Find where the given text appears and provide that cell's center as (X, Y) coordinate. 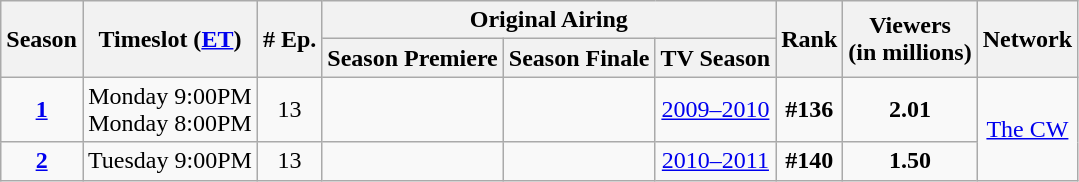
Viewers(in millions) (910, 39)
Season Finale (579, 58)
TV Season (716, 58)
1 (42, 110)
Network (1027, 39)
Tuesday 9:00PM (170, 161)
Season Premiere (412, 58)
2010–2011 (716, 161)
2.01 (910, 110)
#136 (810, 110)
# Ep. (289, 39)
1.50 (910, 161)
Rank (810, 39)
#140 (810, 161)
2009–2010 (716, 110)
The CW (1027, 128)
2 (42, 161)
Season (42, 39)
Original Airing (549, 20)
Timeslot (ET) (170, 39)
Monday 9:00PMMonday 8:00PM (170, 110)
